From the cell containing the given text, extract its center point as [x, y] coordinate. 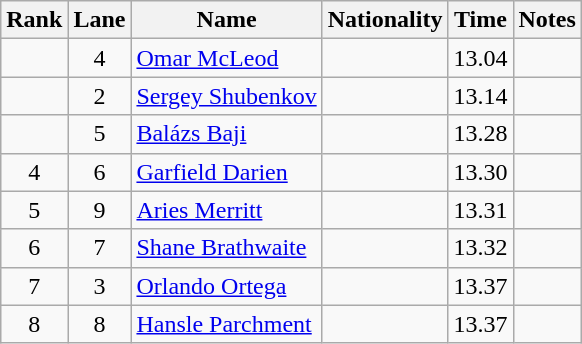
3 [100, 286]
Orlando Ortega [226, 286]
Hansle Parchment [226, 324]
Nationality [385, 20]
Name [226, 20]
13.14 [480, 96]
2 [100, 96]
13.32 [480, 248]
13.30 [480, 172]
Time [480, 20]
9 [100, 210]
13.28 [480, 134]
Notes [547, 20]
Omar McLeod [226, 58]
Garfield Darien [226, 172]
Lane [100, 20]
Balázs Baji [226, 134]
13.31 [480, 210]
Shane Brathwaite [226, 248]
Rank [34, 20]
Aries Merritt [226, 210]
Sergey Shubenkov [226, 96]
13.04 [480, 58]
